Pinpoint the cell where the given text exists, returning its [x, y] midpoint coordinate. 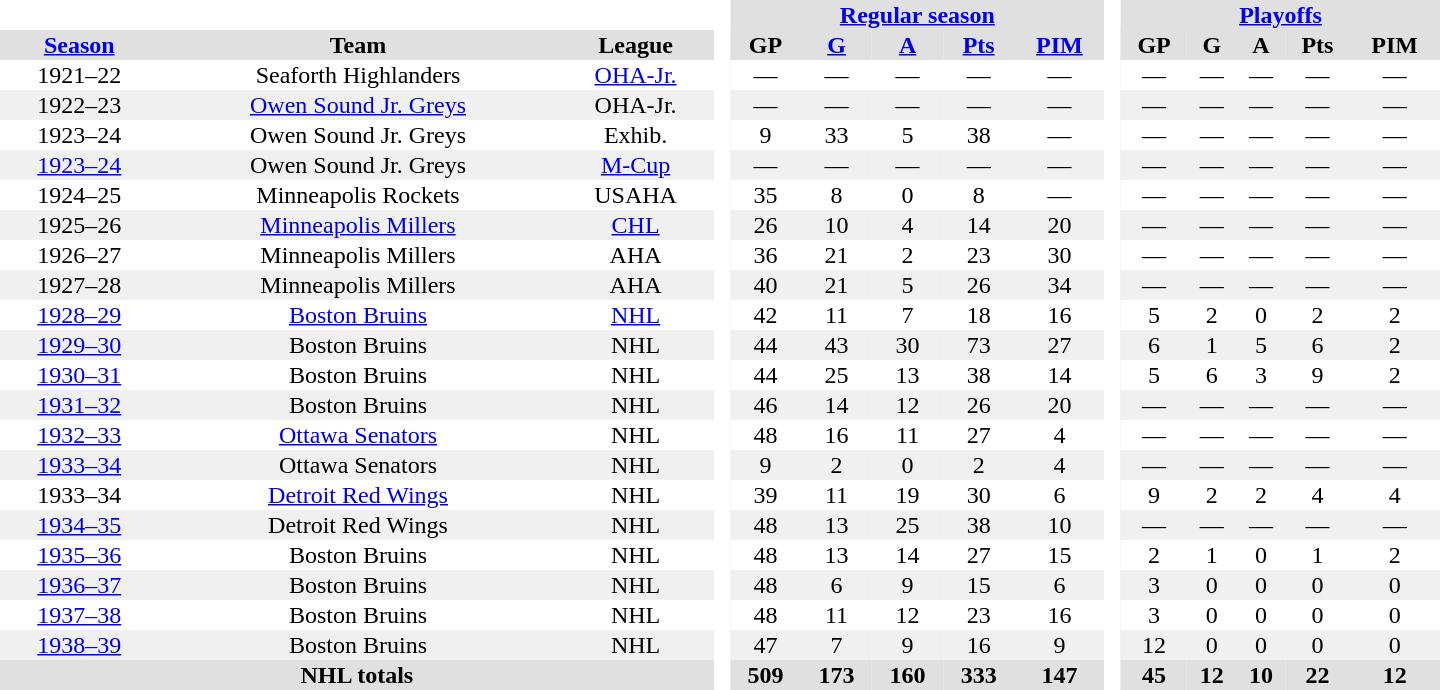
1929–30 [80, 345]
NHL totals [357, 675]
League [636, 45]
Minneapolis Rockets [358, 195]
19 [908, 495]
USAHA [636, 195]
1931–32 [80, 405]
46 [766, 405]
Exhib. [636, 135]
1924–25 [80, 195]
Seaforth Highlanders [358, 75]
147 [1059, 675]
509 [766, 675]
1937–38 [80, 615]
1936–37 [80, 585]
33 [836, 135]
40 [766, 285]
1926–27 [80, 255]
1925–26 [80, 225]
73 [978, 345]
333 [978, 675]
M-Cup [636, 165]
34 [1059, 285]
1934–35 [80, 525]
18 [978, 315]
43 [836, 345]
1930–31 [80, 375]
160 [908, 675]
36 [766, 255]
Regular season [918, 15]
1921–22 [80, 75]
47 [766, 645]
1922–23 [80, 105]
1928–29 [80, 315]
Team [358, 45]
1935–36 [80, 555]
CHL [636, 225]
1938–39 [80, 645]
1932–33 [80, 435]
45 [1154, 675]
42 [766, 315]
Playoffs [1280, 15]
22 [1318, 675]
1927–28 [80, 285]
35 [766, 195]
173 [836, 675]
Season [80, 45]
39 [766, 495]
